Provide the (x, y) coordinate of the cell's center where the given text is located.  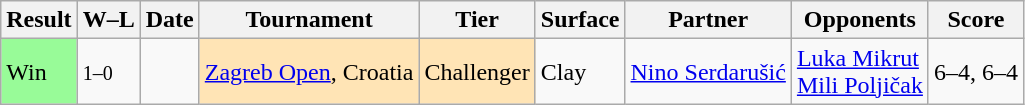
Challenger (477, 72)
Clay (580, 72)
Surface (580, 20)
Date (170, 20)
1–0 (108, 72)
Tournament (309, 20)
Partner (708, 20)
Luka Mikrut Mili Poljičak (860, 72)
Nino Serdarušić (708, 72)
6–4, 6–4 (976, 72)
Tier (477, 20)
W–L (108, 20)
Score (976, 20)
Opponents (860, 20)
Zagreb Open, Croatia (309, 72)
Win (39, 72)
Result (39, 20)
